Extract the (X, Y) coordinate from the center of the cell holding the provided text.  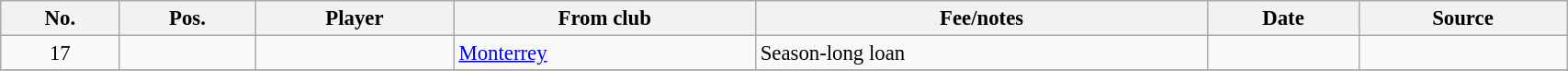
Date (1283, 18)
Source (1462, 18)
Season-long loan (981, 53)
Fee/notes (981, 18)
Monterrey (604, 53)
From club (604, 18)
No. (61, 18)
Pos. (187, 18)
Player (355, 18)
17 (61, 53)
